Pinpoint the cell where the given text exists, returning its [x, y] midpoint coordinate. 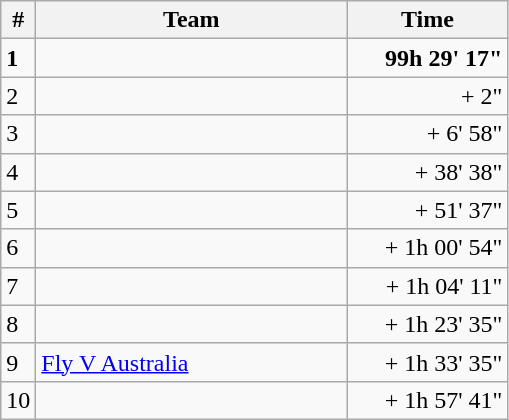
9 [18, 362]
1 [18, 58]
+ 1h 33' 35" [428, 362]
Fly V Australia [192, 362]
99h 29' 17" [428, 58]
Time [428, 20]
2 [18, 96]
# [18, 20]
7 [18, 286]
+ 38' 38" [428, 172]
+ 1h 04' 11" [428, 286]
3 [18, 134]
+ 2" [428, 96]
6 [18, 248]
4 [18, 172]
+ 1h 23' 35" [428, 324]
+ 1h 00' 54" [428, 248]
5 [18, 210]
10 [18, 400]
+ 51' 37" [428, 210]
+ 1h 57' 41" [428, 400]
8 [18, 324]
+ 6' 58" [428, 134]
Team [192, 20]
